Capture the cell that displays the provided text and extract its [x, y] central coordinate. 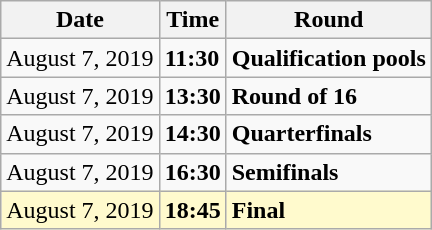
16:30 [192, 172]
Time [192, 20]
Quarterfinals [328, 134]
Date [80, 20]
18:45 [192, 210]
Round [328, 20]
14:30 [192, 134]
Semifinals [328, 172]
Qualification pools [328, 58]
Final [328, 210]
13:30 [192, 96]
11:30 [192, 58]
Round of 16 [328, 96]
